Output the (X, Y) coordinate of the center of the cell containing the given text.  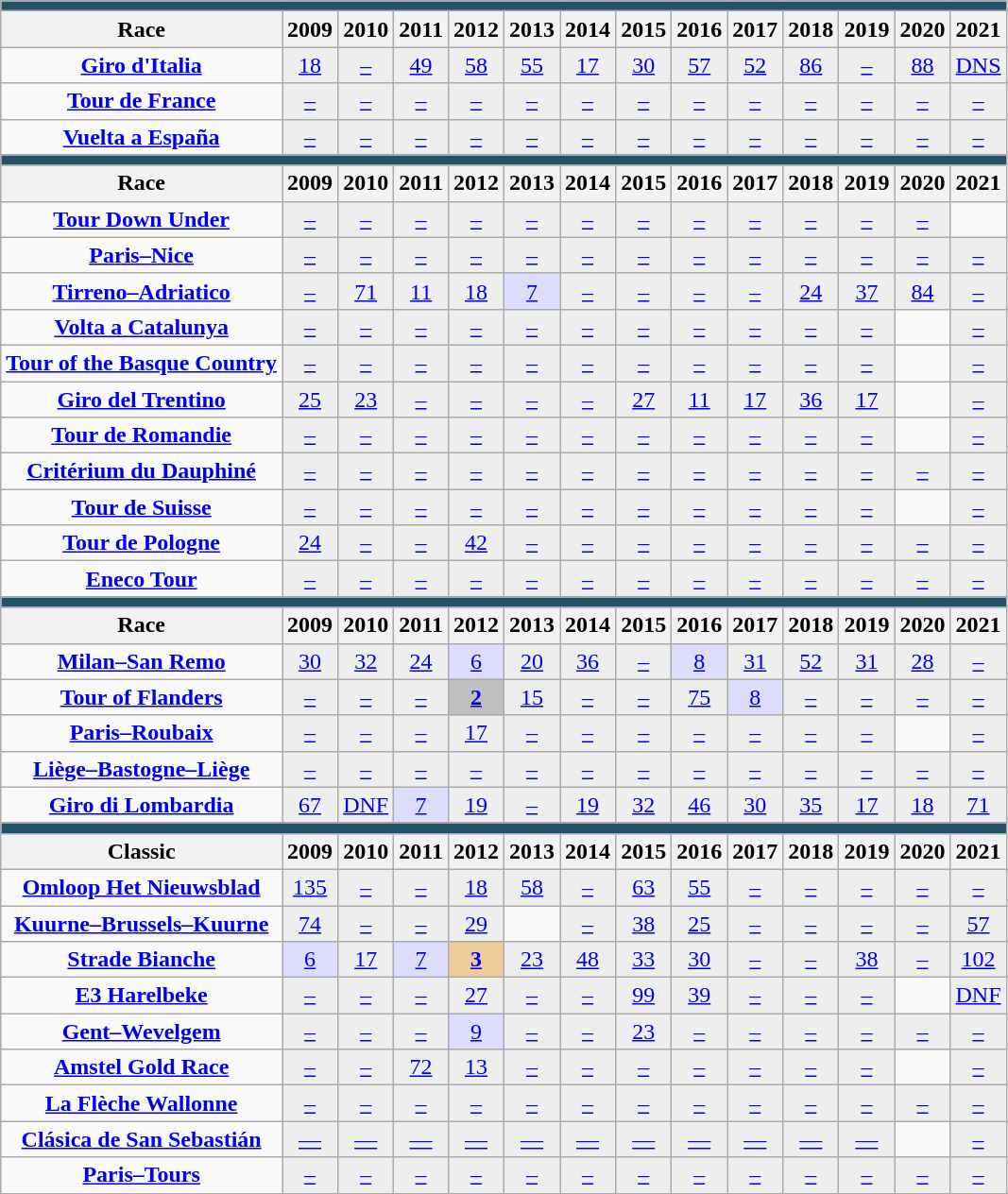
Critérium du Dauphiné (142, 471)
63 (644, 887)
Tour of the Basque Country (142, 363)
75 (699, 697)
135 (310, 887)
Tour de Romandie (142, 435)
Giro d'Italia (142, 65)
Amstel Gold Race (142, 1067)
Kuurne–Brussels–Kuurne (142, 923)
Giro di Lombardia (142, 805)
67 (310, 805)
48 (588, 960)
DNS (979, 65)
Milan–San Remo (142, 661)
2 (476, 697)
Paris–Nice (142, 255)
35 (811, 805)
Tour de France (142, 101)
46 (699, 805)
84 (922, 291)
33 (644, 960)
88 (922, 65)
102 (979, 960)
Paris–Roubaix (142, 733)
La Flèche Wallonne (142, 1103)
74 (310, 923)
Tour de Pologne (142, 543)
Gent–Wevelgem (142, 1032)
37 (867, 291)
42 (476, 543)
Tirreno–Adriatico (142, 291)
29 (476, 923)
Paris–Tours (142, 1175)
72 (421, 1067)
Eneco Tour (142, 579)
Tour de Suisse (142, 507)
20 (533, 661)
49 (421, 65)
Volta a Catalunya (142, 327)
15 (533, 697)
Vuelta a España (142, 137)
39 (699, 996)
Clásica de San Sebastián (142, 1139)
Giro del Trentino (142, 400)
9 (476, 1032)
Omloop Het Nieuwsblad (142, 887)
13 (476, 1067)
Liège–Bastogne–Liège (142, 769)
Tour of Flanders (142, 697)
99 (644, 996)
Tour Down Under (142, 219)
86 (811, 65)
E3 Harelbeke (142, 996)
28 (922, 661)
Strade Bianche (142, 960)
Classic (142, 851)
3 (476, 960)
